Provide the [x, y] coordinate of the cell's center where the given text is located.  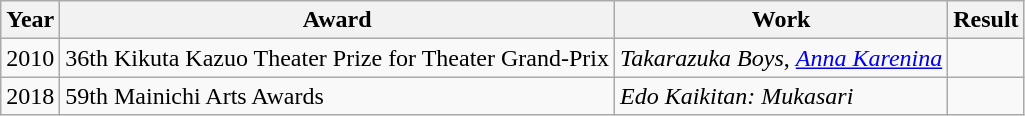
Edo Kaikitan: Mukasari [780, 96]
2018 [30, 96]
Award [338, 20]
Year [30, 20]
Work [780, 20]
Takarazuka Boys, Anna Karenina [780, 58]
2010 [30, 58]
Result [986, 20]
59th Mainichi Arts Awards [338, 96]
36th Kikuta Kazuo Theater Prize for Theater Grand-Prix [338, 58]
